For the text-containing cell, return its midpoint in [x, y] coordinate format. 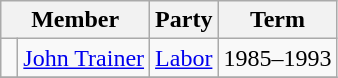
Term [278, 20]
John Trainer [84, 58]
Member [76, 20]
1985–1993 [278, 58]
Party [184, 20]
Labor [184, 58]
